For the text-containing cell, return its midpoint in [X, Y] coordinate format. 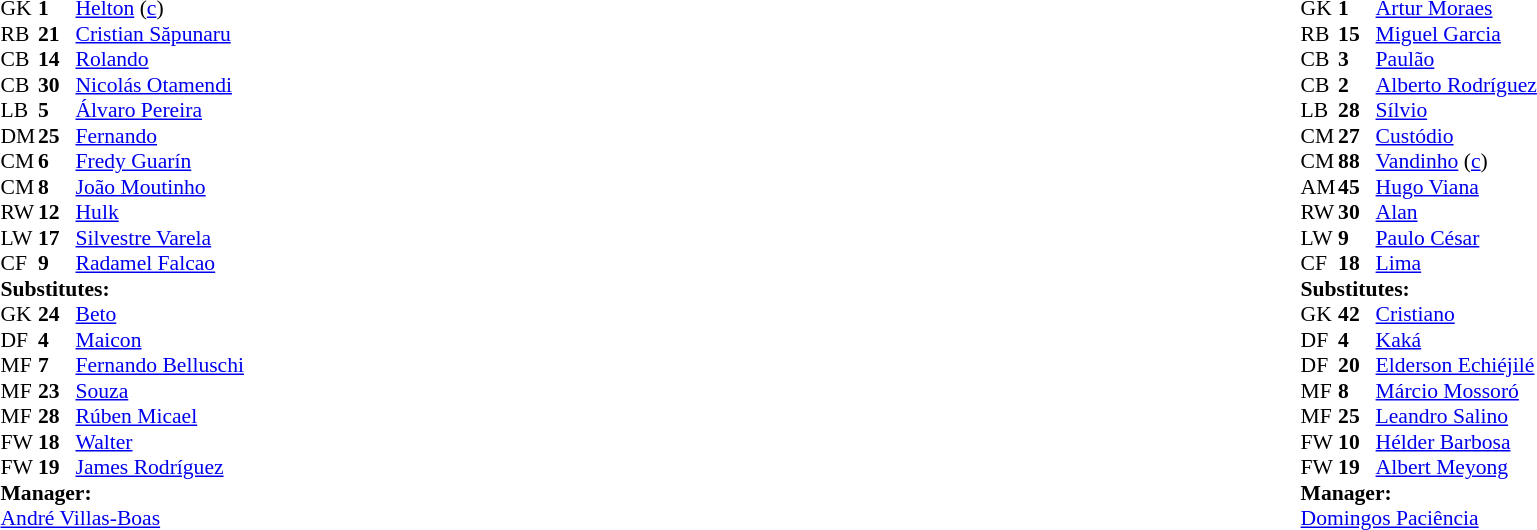
Lima [1456, 263]
Vandinho (c) [1456, 161]
Álvaro Pereira [160, 111]
João Moutinho [160, 187]
Rolando [160, 59]
James Rodríguez [160, 467]
Beto [160, 315]
2 [1357, 85]
Hugo Viana [1456, 187]
Hulk [160, 213]
Paulo César [1456, 238]
Nicolás Otamendi [160, 85]
Silvestre Varela [160, 238]
Albert Meyong [1456, 467]
Paulão [1456, 59]
DM [19, 136]
Elderson Echiéjilé [1456, 365]
3 [1357, 59]
21 [57, 34]
5 [57, 111]
Leandro Salino [1456, 417]
Custódio [1456, 136]
42 [1357, 315]
Sílvio [1456, 111]
45 [1357, 187]
Souza [160, 391]
Fredy Guarín [160, 161]
20 [1357, 365]
Maicon [160, 340]
Cristiano [1456, 315]
12 [57, 213]
Radamel Falcao [160, 263]
Kaká [1456, 340]
Fernando [160, 136]
23 [57, 391]
6 [57, 161]
14 [57, 59]
Walter [160, 442]
24 [57, 315]
17 [57, 238]
Fernando Belluschi [160, 365]
Hélder Barbosa [1456, 442]
88 [1357, 161]
Miguel Garcia [1456, 34]
Alberto Rodríguez [1456, 85]
AM [1320, 187]
27 [1357, 136]
Alan [1456, 213]
15 [1357, 34]
7 [57, 365]
Cristian Săpunaru [160, 34]
10 [1357, 442]
Márcio Mossoró [1456, 391]
Rúben Micael [160, 417]
